Pinpoint the cell where the given text exists, returning its (X, Y) midpoint coordinate. 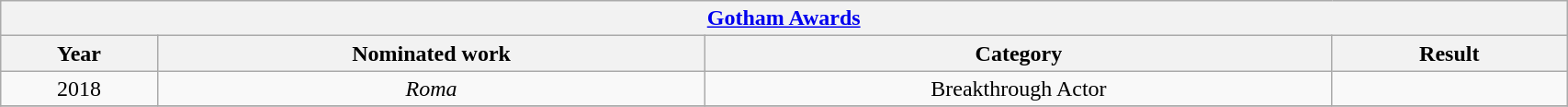
Category (1019, 53)
Roma (432, 89)
Breakthrough Actor (1019, 89)
Result (1450, 53)
Year (79, 53)
2018 (79, 89)
Nominated work (432, 53)
Gotham Awards (784, 18)
